Return [x, y] of the center of cell containing provided text 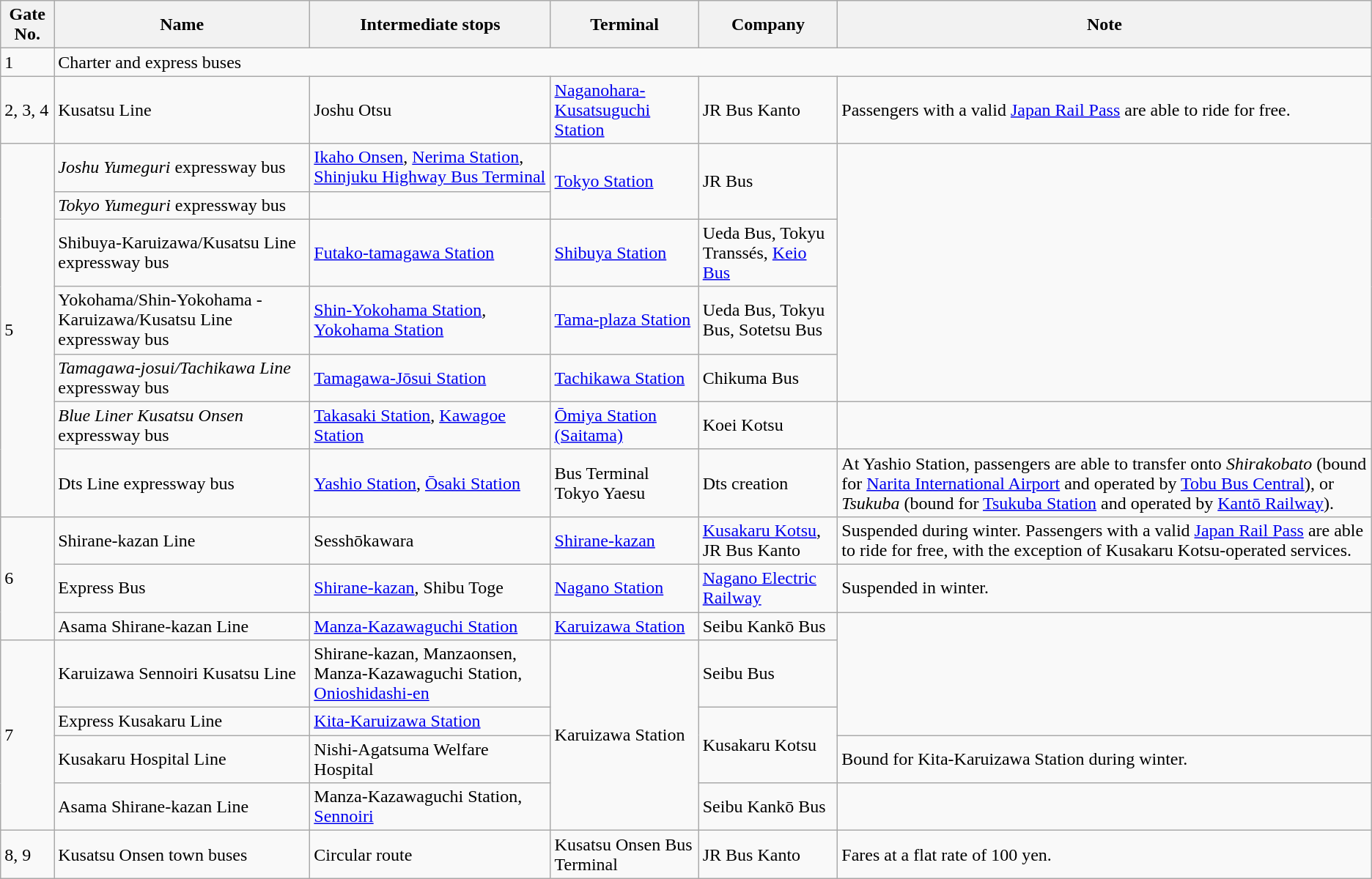
Joshu Yumeguri expressway bus [182, 167]
Shirane-kazan [624, 541]
Manza-Kazawaguchi Station [430, 626]
Shin-Yokohama Station, Yokohama Station [430, 320]
7 [28, 735]
Shibuya-Karuizawa/Kusatsu Line expressway bus [182, 253]
8, 9 [28, 854]
Fares at a flat rate of 100 yen. [1104, 854]
JR Bus [768, 182]
Tamagawa-Jōsui Station [430, 378]
Futako-tamagawa Station [430, 253]
Kusakaru Kotsu, JR Bus Kanto [768, 541]
2, 3, 4 [28, 110]
Ōmiya Station (Saitama) [624, 425]
Shibuya Station [624, 253]
Express Kusakaru Line [182, 722]
Joshu Otsu [430, 110]
Terminal [624, 25]
Karuizawa Sennoiri Kusatsu Line [182, 674]
Koei Kotsu [768, 425]
Bound for Kita-Karuizawa Station during winter. [1104, 759]
Name [182, 25]
Chikuma Bus [768, 378]
Tamagawa-josui/Tachikawa Line expressway bus [182, 378]
Kusatsu Line [182, 110]
Circular route [430, 854]
Yokohama/Shin-Yokohama - Karuizawa/Kusatsu Line expressway bus [182, 320]
Shirane-kazan Line [182, 541]
Charter and express buses [713, 62]
Bus Terminal Tokyo Yaesu [624, 483]
Tama-plaza Station [624, 320]
Shirane-kazan, Shibu Toge [430, 587]
5 [28, 330]
Kusatsu Onsen town buses [182, 854]
Kusakaru Kotsu [768, 746]
Nagano Station [624, 587]
Intermediate stops [430, 25]
Tachikawa Station [624, 378]
Naganohara-Kusatsuguchi Station [624, 110]
Dts Line expressway bus [182, 483]
Sesshōkawara [430, 541]
Ikaho Onsen, Nerima Station, Shinjuku Highway Bus Terminal [430, 167]
Tokyo Yumeguri expressway bus [182, 205]
Shirane-kazan, Manzaonsen, Manza-Kazawaguchi Station, Onioshidashi-en [430, 674]
Blue Liner Kusatsu Onsen expressway bus [182, 425]
Takasaki Station, Kawagoe Station [430, 425]
Company [768, 25]
Nishi-Agatsuma Welfare Hospital [430, 759]
Dts creation [768, 483]
1 [28, 62]
Passengers with a valid Japan Rail Pass are able to ride for free. [1104, 110]
Seibu Bus [768, 674]
Kusatsu Onsen Bus Terminal [624, 854]
Suspended in winter. [1104, 587]
Nagano Electric Railway [768, 587]
Ueda Bus, Tokyu Bus, Sotetsu Bus [768, 320]
Kusakaru Hospital Line [182, 759]
Manza-Kazawaguchi Station, Sennoiri [430, 807]
Express Bus [182, 587]
Yashio Station, Ōsaki Station [430, 483]
Ueda Bus, Tokyu Transsés, Keio Bus [768, 253]
Suspended during winter. Passengers with a valid Japan Rail Pass are able to ride for free, with the exception of Kusakaru Kotsu-operated services. [1104, 541]
Gate No. [28, 25]
Note [1104, 25]
Kita-Karuizawa Station [430, 722]
Tokyo Station [624, 182]
6 [28, 578]
